Identify which cell holds the provided text, then report its [X, Y] central coordinate. 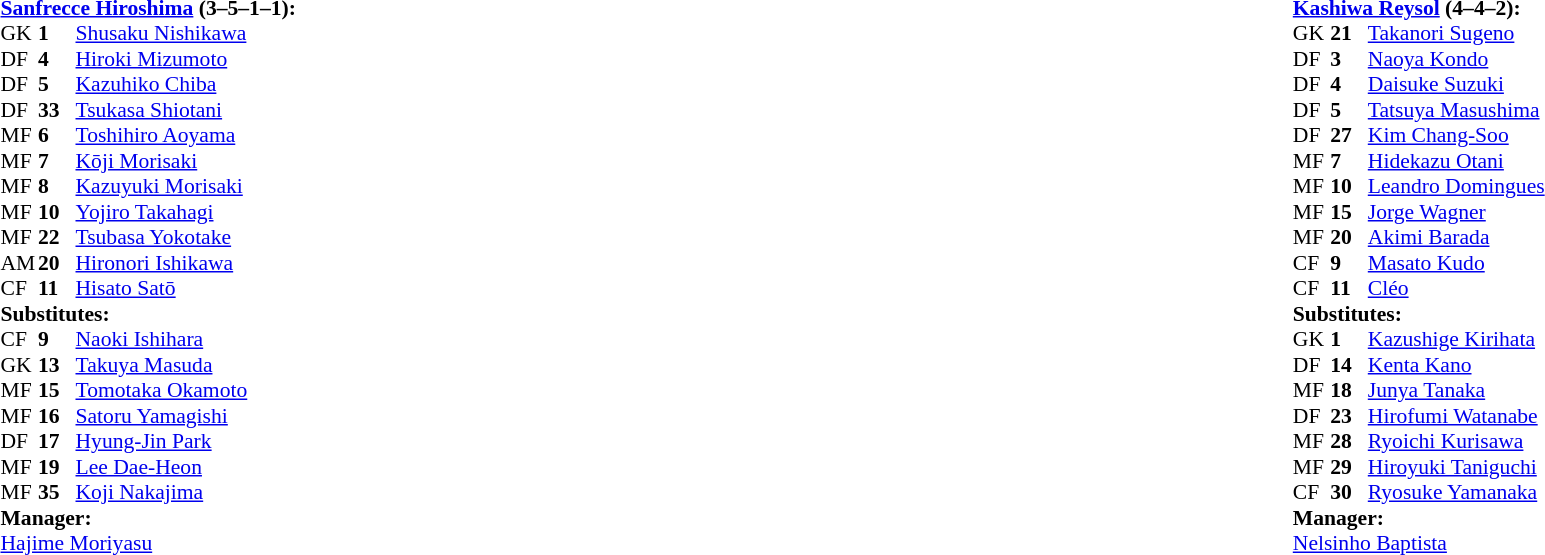
AM [19, 263]
Tsukasa Shiotani [186, 110]
23 [1349, 416]
Tatsuya Masushima [1456, 110]
29 [1349, 467]
Cléo [1456, 289]
19 [57, 467]
Junya Tanaka [1456, 391]
Ryoichi Kurisawa [1456, 441]
Koji Nakajima [186, 493]
Naoki Ishihara [186, 339]
21 [1349, 33]
8 [57, 187]
30 [1349, 493]
Ryosuke Yamanaka [1456, 493]
27 [1349, 135]
Akimi Barada [1456, 237]
Tsubasa Yokotake [186, 237]
Shusaku Nishikawa [186, 33]
Naoya Kondo [1456, 59]
Kazushige Kirihata [1456, 339]
Takanori Sugeno [1456, 33]
Tomotaka Okamoto [186, 391]
Hisato Satō [186, 289]
Kōji Morisaki [186, 161]
Hyung-Jin Park [186, 441]
Hiroyuki Taniguchi [1456, 467]
22 [57, 237]
Lee Dae-Heon [186, 467]
Toshihiro Aoyama [186, 135]
Kenta Kano [1456, 365]
Hironori Ishikawa [186, 263]
Satoru Yamagishi [186, 416]
28 [1349, 441]
33 [57, 110]
Kazuyuki Morisaki [186, 187]
Jorge Wagner [1456, 212]
3 [1349, 59]
Kazuhiko Chiba [186, 85]
13 [57, 365]
Hiroki Mizumoto [186, 59]
Takuya Masuda [186, 365]
17 [57, 441]
Masato Kudo [1456, 263]
Daisuke Suzuki [1456, 85]
35 [57, 493]
Hidekazu Otani [1456, 161]
Yojiro Takahagi [186, 212]
Leandro Domingues [1456, 187]
18 [1349, 391]
6 [57, 135]
Kim Chang-Soo [1456, 135]
Hirofumi Watanabe [1456, 416]
14 [1349, 365]
16 [57, 416]
